Capture the cell that displays the provided text and extract its [x, y] central coordinate. 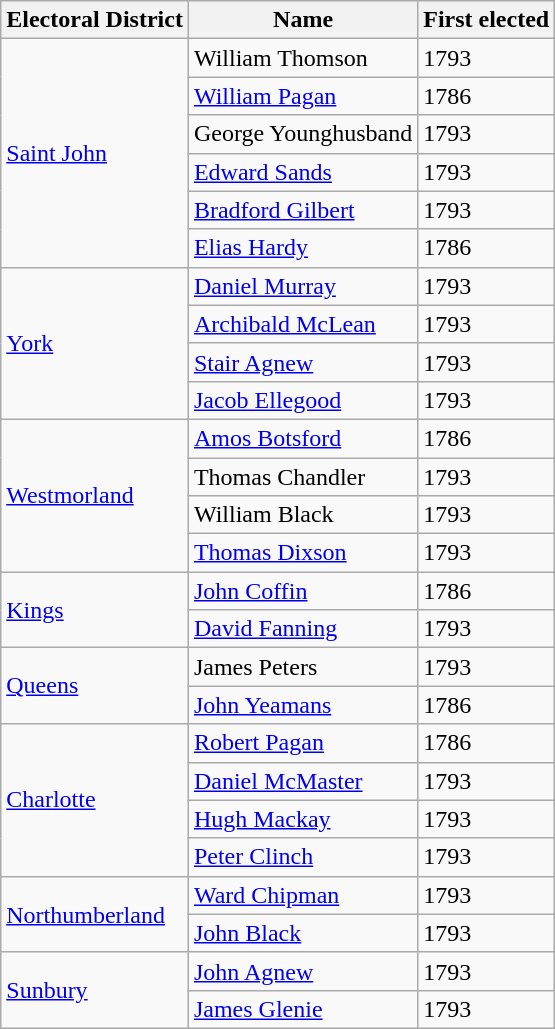
Thomas Dixson [302, 553]
Peter Clinch [302, 857]
Stair Agnew [302, 362]
James Glenie [302, 1009]
Daniel Murray [302, 286]
Kings [95, 610]
William Pagan [302, 96]
Name [302, 20]
John Yeamans [302, 705]
Ward Chipman [302, 895]
John Agnew [302, 971]
Robert Pagan [302, 743]
York [95, 343]
Electoral District [95, 20]
James Peters [302, 667]
William Thomson [302, 58]
John Coffin [302, 591]
Archibald McLean [302, 324]
Saint John [95, 153]
Sunbury [95, 990]
Queens [95, 686]
Thomas Chandler [302, 477]
George Younghusband [302, 134]
Bradford Gilbert [302, 210]
Northumberland [95, 914]
Westmorland [95, 495]
William Black [302, 515]
Edward Sands [302, 172]
David Fanning [302, 629]
John Black [302, 933]
Elias Hardy [302, 248]
Charlotte [95, 800]
Amos Botsford [302, 438]
Daniel McMaster [302, 781]
First elected [486, 20]
Jacob Ellegood [302, 400]
Hugh Mackay [302, 819]
